Pinpoint the cell where the given text exists, returning its [X, Y] midpoint coordinate. 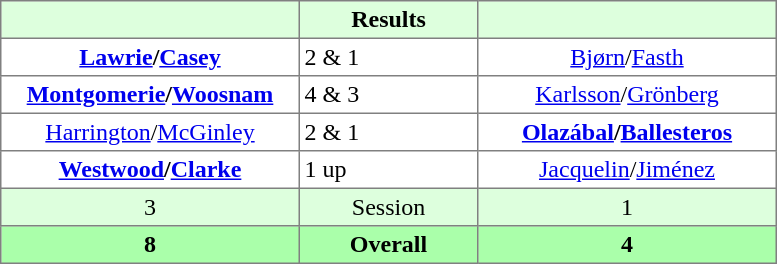
Karlsson/Grönberg [627, 95]
Harrington/McGinley [150, 132]
Lawrie/Casey [150, 57]
Montgomerie/Woosnam [150, 95]
8 [150, 245]
Overall [388, 245]
Session [388, 207]
4 [627, 245]
Olazábal/Ballesteros [627, 132]
Bjørn/Fasth [627, 57]
Jacquelin/Jiménez [627, 170]
3 [150, 207]
1 up [388, 170]
4 & 3 [388, 95]
1 [627, 207]
Westwood/Clarke [150, 170]
Results [388, 20]
